Extract the [x, y] coordinate from the center of the cell holding the provided text.  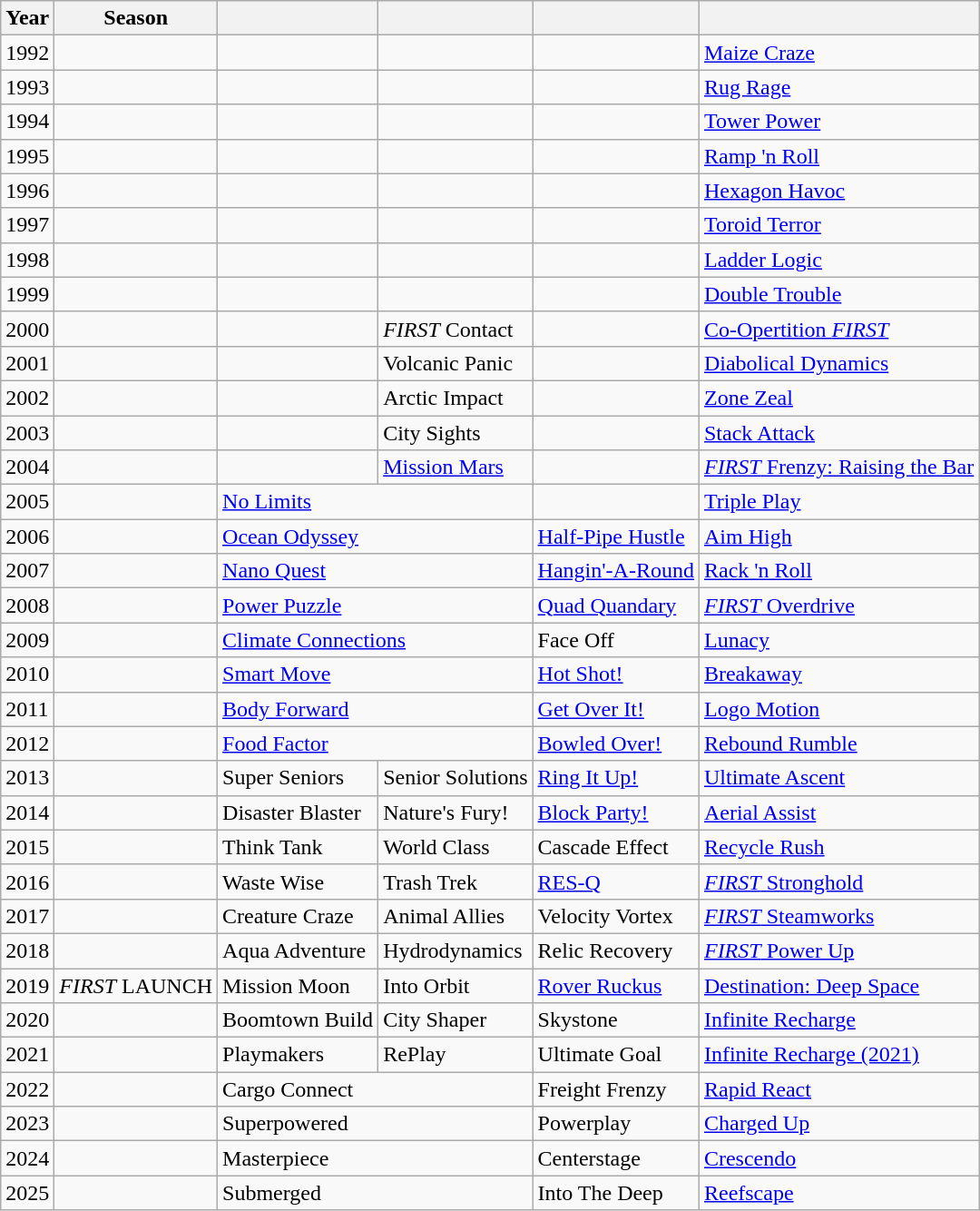
2002 [27, 398]
City Sights [456, 433]
Creature Craze [298, 916]
Into Orbit [456, 985]
Lunacy [838, 640]
2007 [27, 571]
Hexagon Havoc [838, 191]
Breakaway [838, 674]
Centerstage [615, 1158]
2019 [27, 985]
1997 [27, 225]
World Class [456, 847]
Power Puzzle [376, 605]
Nano Quest [376, 571]
2008 [27, 605]
City Shaper [456, 1020]
Hangin'-A-Round [615, 571]
Rapid React [838, 1089]
Waste Wise [298, 881]
2021 [27, 1055]
2003 [27, 433]
Ultimate Goal [615, 1055]
Arctic Impact [456, 398]
Submerged [376, 1193]
Boomtown Build [298, 1020]
Hydrodynamics [456, 950]
2017 [27, 916]
Toroid Terror [838, 225]
2023 [27, 1124]
FIRST LAUNCH [136, 985]
Season [136, 18]
FIRST Power Up [838, 950]
Zone Zeal [838, 398]
Body Forward [376, 709]
Block Party! [615, 812]
RePlay [456, 1055]
Infinite Recharge (2021) [838, 1055]
Get Over It! [615, 709]
2022 [27, 1089]
Diabolical Dynamics [838, 363]
Logo Motion [838, 709]
Aerial Assist [838, 812]
Playmakers [298, 1055]
Velocity Vortex [615, 916]
Relic Recovery [615, 950]
Bowled Over! [615, 743]
Recycle Rush [838, 847]
Disaster Blaster [298, 812]
2011 [27, 709]
2013 [27, 778]
Nature's Fury! [456, 812]
Volcanic Panic [456, 363]
2025 [27, 1193]
2012 [27, 743]
Super Seniors [298, 778]
FIRST Overdrive [838, 605]
Masterpiece [376, 1158]
1996 [27, 191]
Half-Pipe Hustle [615, 537]
Tower Power [838, 122]
FIRST Frenzy: Raising the Bar [838, 468]
Triple Play [838, 502]
2009 [27, 640]
2004 [27, 468]
Cargo Connect [376, 1089]
Double Trouble [838, 294]
Animal Allies [456, 916]
Superpowered [376, 1124]
Senior Solutions [456, 778]
2006 [27, 537]
Hot Shot! [615, 674]
Cascade Effect [615, 847]
2016 [27, 881]
2010 [27, 674]
Reefscape [838, 1193]
Rover Ruckus [615, 985]
Destination: Deep Space [838, 985]
Freight Frenzy [615, 1089]
FIRST Steamworks [838, 916]
Infinite Recharge [838, 1020]
2014 [27, 812]
Stack Attack [838, 433]
FIRST Contact [456, 329]
Ladder Logic [838, 260]
Climate Connections [376, 640]
Powerplay [615, 1124]
2000 [27, 329]
Think Tank [298, 847]
Crescendo [838, 1158]
2018 [27, 950]
Maize Craze [838, 53]
Into The Deep [615, 1193]
Ultimate Ascent [838, 778]
1998 [27, 260]
FIRST Stronghold [838, 881]
Skystone [615, 1020]
2024 [27, 1158]
Face Off [615, 640]
Ring It Up! [615, 778]
1999 [27, 294]
Rack 'n Roll [838, 571]
2015 [27, 847]
2020 [27, 1020]
Co-Opertition FIRST [838, 329]
1994 [27, 122]
Smart Move [376, 674]
Ocean Odyssey [376, 537]
1995 [27, 156]
Trash Trek [456, 881]
Mission Mars [456, 468]
2001 [27, 363]
1992 [27, 53]
Rebound Rumble [838, 743]
RES-Q [615, 881]
No Limits [376, 502]
Year [27, 18]
Food Factor [376, 743]
Charged Up [838, 1124]
Quad Quandary [615, 605]
Aim High [838, 537]
Rug Rage [838, 87]
Aqua Adventure [298, 950]
Ramp 'n Roll [838, 156]
2005 [27, 502]
1993 [27, 87]
Mission Moon [298, 985]
